Find where the given text appears and provide that cell's center as (X, Y) coordinate. 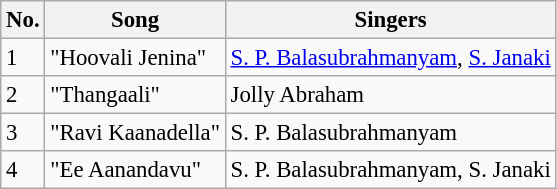
"Ravi Kaanadella" (135, 133)
1 (23, 58)
Song (135, 20)
"Thangaali" (135, 95)
4 (23, 170)
"Ee Aanandavu" (135, 170)
"Hoovali Jenina" (135, 58)
No. (23, 20)
3 (23, 133)
Singers (390, 20)
2 (23, 95)
S. P. Balasubrahmanyam (390, 133)
Jolly Abraham (390, 95)
